Detect which cell encompasses the target text, then output its (x, y) center coordinate. 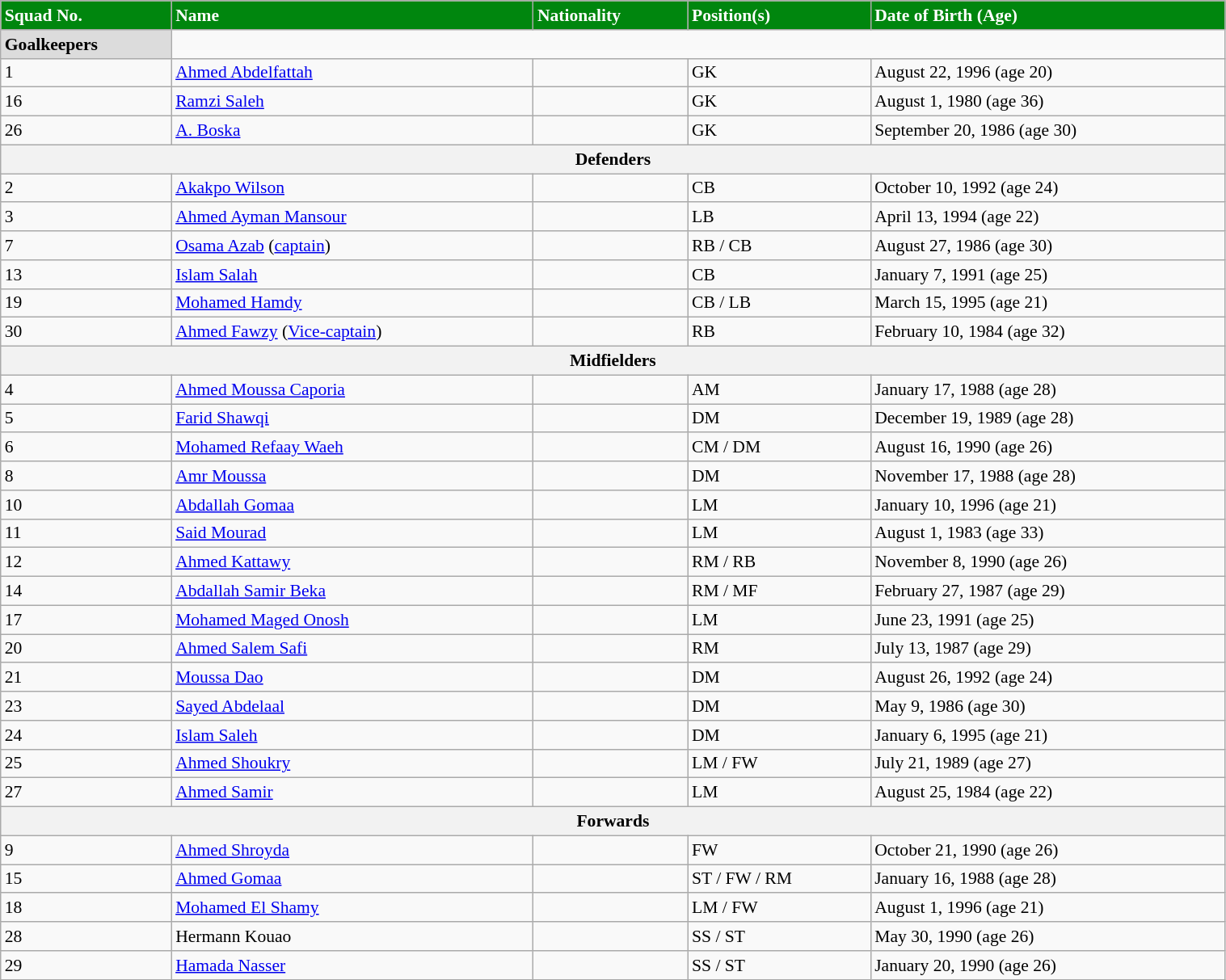
18 (86, 908)
February 10, 1984 (age 32) (1047, 332)
6 (86, 448)
8 (86, 476)
15 (86, 879)
23 (86, 706)
Position(s) (779, 15)
27 (86, 793)
Defenders (613, 159)
August 26, 1992 (age 24) (1047, 678)
Ahmed Abdelfattah (352, 73)
January 7, 1991 (age 25) (1047, 275)
28 (86, 936)
30 (86, 332)
January 10, 1996 (age 21) (1047, 505)
October 21, 1990 (age 26) (1047, 850)
20 (86, 649)
Ahmed Shoukry (352, 763)
June 23, 1991 (age 25) (1047, 620)
3 (86, 217)
Islam Salah (352, 275)
16 (86, 102)
17 (86, 620)
RM (779, 649)
26 (86, 131)
Mohamed El Shamy (352, 908)
August 27, 1986 (age 30) (1047, 246)
Date of Birth (Age) (1047, 15)
November 8, 1990 (age 26) (1047, 562)
Ahmed Samir (352, 793)
Said Mourad (352, 533)
11 (86, 533)
21 (86, 678)
Ahmed Moussa Caporia (352, 389)
May 9, 1986 (age 30) (1047, 706)
7 (86, 246)
RB (779, 332)
Hamada Nasser (352, 965)
Farid Shawqi (352, 418)
24 (86, 735)
4 (86, 389)
Goalkeepers (86, 44)
13 (86, 275)
Midfielders (613, 361)
May 30, 1990 (age 26) (1047, 936)
Ahmed Kattawy (352, 562)
10 (86, 505)
Nationality (611, 15)
1 (86, 73)
January 17, 1988 (age 28) (1047, 389)
FW (779, 850)
July 21, 1989 (age 27) (1047, 763)
Hermann Kouao (352, 936)
CB / LB (779, 303)
July 13, 1987 (age 29) (1047, 649)
January 20, 1990 (age 26) (1047, 965)
Akakpo Wilson (352, 188)
August 1, 1996 (age 21) (1047, 908)
19 (86, 303)
Squad No. (86, 15)
Islam Saleh (352, 735)
February 27, 1987 (age 29) (1047, 591)
April 13, 1994 (age 22) (1047, 217)
12 (86, 562)
Moussa Dao (352, 678)
August 25, 1984 (age 22) (1047, 793)
Mohamed Refaay Waeh (352, 448)
January 16, 1988 (age 28) (1047, 879)
Mohamed Hamdy (352, 303)
Abdallah Samir Beka (352, 591)
September 20, 1986 (age 30) (1047, 131)
August 1, 1980 (age 36) (1047, 102)
9 (86, 850)
29 (86, 965)
Abdallah Gomaa (352, 505)
AM (779, 389)
2 (86, 188)
LB (779, 217)
RM / RB (779, 562)
August 1, 1983 (age 33) (1047, 533)
CM / DM (779, 448)
August 22, 1996 (age 20) (1047, 73)
25 (86, 763)
Amr Moussa (352, 476)
A. Boska (352, 131)
Ahmed Gomaa (352, 879)
Forwards (613, 822)
December 19, 1989 (age 28) (1047, 418)
Sayed Abdelaal (352, 706)
August 16, 1990 (age 26) (1047, 448)
Mohamed Maged Onosh (352, 620)
Ahmed Ayman Mansour (352, 217)
Ahmed Fawzy (Vice-captain) (352, 332)
14 (86, 591)
RB / CB (779, 246)
Name (352, 15)
5 (86, 418)
Ahmed Shroyda (352, 850)
RM / MF (779, 591)
March 15, 1995 (age 21) (1047, 303)
October 10, 1992 (age 24) (1047, 188)
January 6, 1995 (age 21) (1047, 735)
Osama Azab (captain) (352, 246)
November 17, 1988 (age 28) (1047, 476)
ST / FW / RM (779, 879)
Ramzi Saleh (352, 102)
Ahmed Salem Safi (352, 649)
